Extract the (x, y) coordinate from the center of the cell holding the provided text.  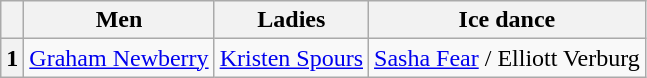
Ladies (291, 20)
Graham Newberry (119, 58)
Ice dance (508, 20)
Men (119, 20)
1 (12, 58)
Sasha Fear / Elliott Verburg (508, 58)
Kristen Spours (291, 58)
